Locate the cell with the specified text and output its (x, y) center coordinate. 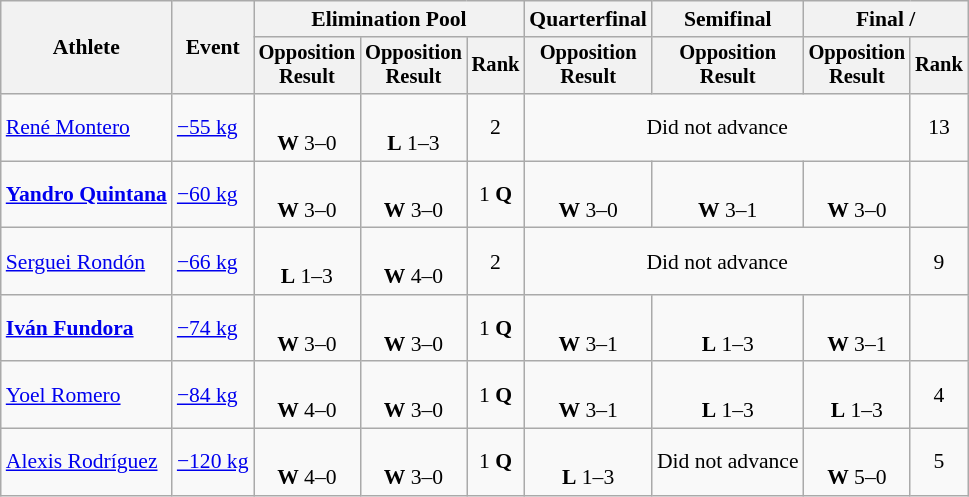
−74 kg (213, 328)
Alexis Rodríguez (86, 462)
Quarterfinal (588, 19)
4 (939, 396)
Iván Fundora (86, 328)
5 (939, 462)
René Montero (86, 128)
Final / (886, 19)
−120 kg (213, 462)
Event (213, 48)
Serguei Rondón (86, 262)
13 (939, 128)
−55 kg (213, 128)
Elimination Pool (390, 19)
−60 kg (213, 194)
−84 kg (213, 396)
−66 kg (213, 262)
Athlete (86, 48)
9 (939, 262)
Yoel Romero (86, 396)
W 5–0 (858, 462)
Semifinal (728, 19)
Yandro Quintana (86, 194)
